From the cell containing the given text, extract its center point as [X, Y] coordinate. 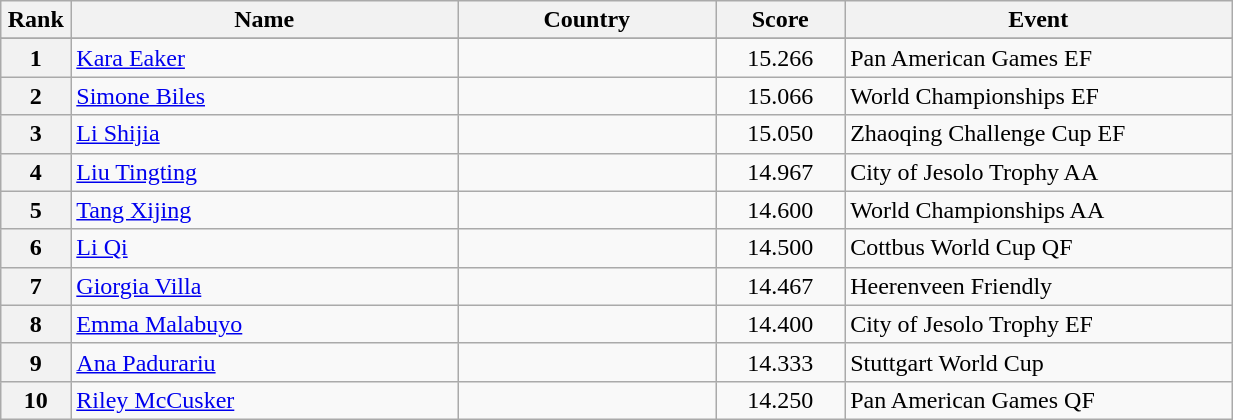
Li Qi [264, 248]
Tang Xijing [264, 210]
1 [36, 58]
Name [264, 20]
10 [36, 400]
Zhaoqing Challenge Cup EF [1038, 134]
15.266 [780, 58]
Stuttgart World Cup [1038, 362]
City of Jesolo Trophy EF [1038, 324]
15.050 [780, 134]
Score [780, 20]
Li Shijia [264, 134]
Simone Biles [264, 96]
6 [36, 248]
9 [36, 362]
Kara Eaker [264, 58]
Riley McCusker [264, 400]
14.600 [780, 210]
8 [36, 324]
Rank [36, 20]
Liu Tingting [264, 172]
Event [1038, 20]
3 [36, 134]
2 [36, 96]
15.066 [780, 96]
5 [36, 210]
Country [587, 20]
14.467 [780, 286]
Heerenveen Friendly [1038, 286]
Pan American Games QF [1038, 400]
Emma Malabuyo [264, 324]
Ana Padurariu [264, 362]
City of Jesolo Trophy AA [1038, 172]
Cottbus World Cup QF [1038, 248]
14.333 [780, 362]
14.250 [780, 400]
Giorgia Villa [264, 286]
14.967 [780, 172]
Pan American Games EF [1038, 58]
7 [36, 286]
14.400 [780, 324]
4 [36, 172]
World Championships AA [1038, 210]
14.500 [780, 248]
World Championships EF [1038, 96]
